From the cell containing the given text, extract its center point as [x, y] coordinate. 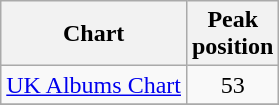
Peakposition [232, 34]
53 [232, 85]
Chart [94, 34]
UK Albums Chart [94, 85]
